Detect which cell encompasses the target text, then output its [X, Y] center coordinate. 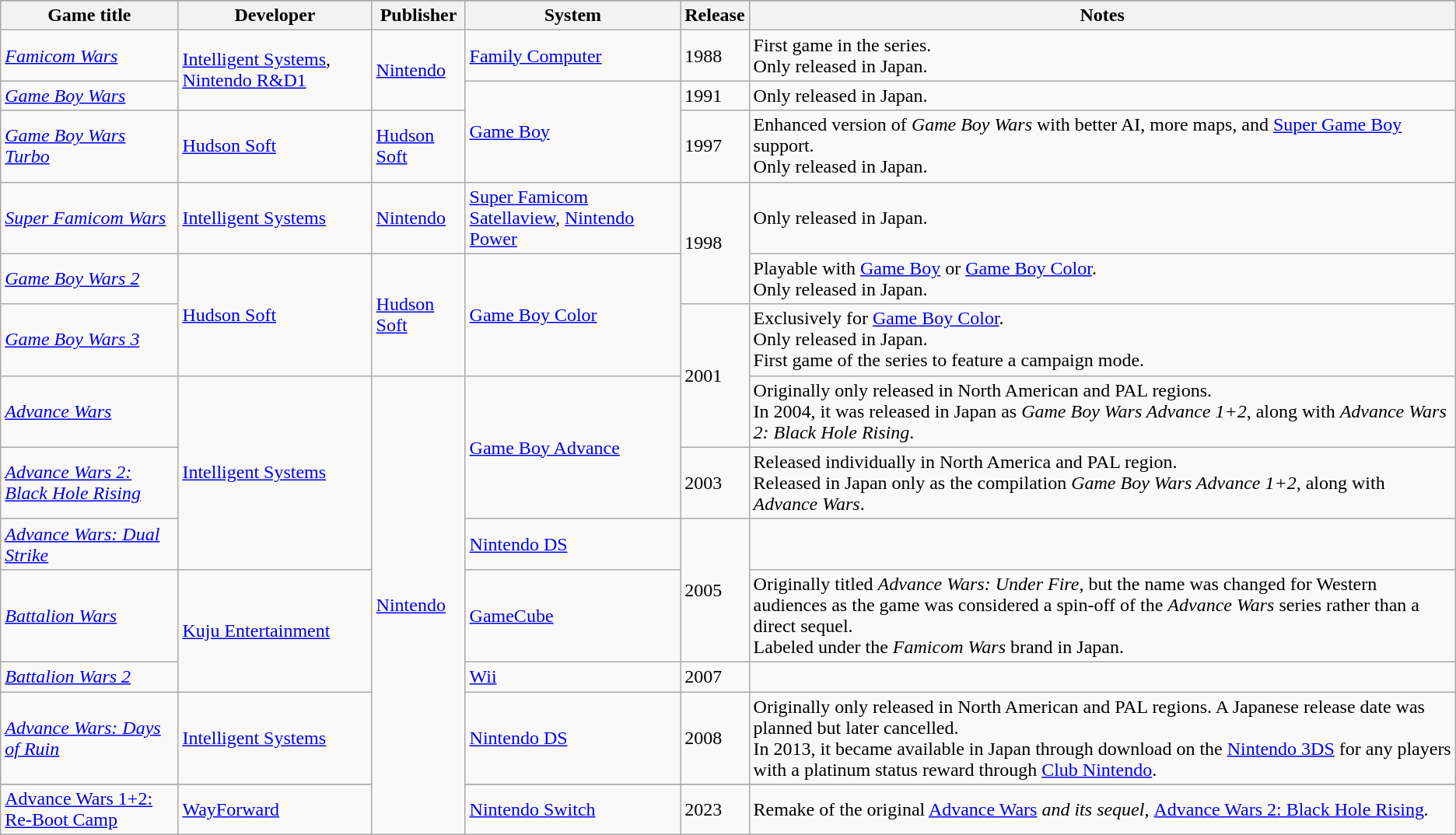
Game title [89, 16]
Battalion Wars [89, 616]
Developer [275, 16]
Intelligent Systems, Nintendo R&D1 [275, 70]
Super Famicom Wars [89, 218]
1997 [715, 146]
Advance Wars 2: Black Hole Rising [89, 483]
Game Boy Wars 2 [89, 278]
Remake of the original Advance Wars and its sequel, Advance Wars 2: Black Hole Rising. [1102, 810]
Game Boy Color [572, 314]
Advance Wars [89, 411]
Playable with Game Boy or Game Boy Color.Only released in Japan. [1102, 278]
2005 [715, 590]
Wii [572, 676]
Advance Wars 1+2: Re-Boot Camp [89, 810]
Advance Wars: Dual Strike [89, 544]
Advance Wars: Days of Ruin [89, 739]
2007 [715, 676]
2003 [715, 483]
Notes [1102, 16]
System [572, 16]
1988 [715, 56]
1991 [715, 96]
Game Boy Wars [89, 96]
GameCube [572, 616]
Game Boy Wars Turbo [89, 146]
Famicom Wars [89, 56]
Game Boy Advance [572, 447]
Exclusively for Game Boy Color.Only released in Japan.First game of the series to feature a campaign mode. [1102, 340]
Super Famicom Satellaview, Nintendo Power [572, 218]
2001 [715, 376]
Kuju Entertainment [275, 630]
Release [715, 16]
Nintendo Switch [572, 810]
Publisher [418, 16]
Game Boy [572, 131]
2008 [715, 739]
Game Boy Wars 3 [89, 340]
Battalion Wars 2 [89, 676]
WayForward [275, 810]
First game in the series.Only released in Japan. [1102, 56]
1998 [715, 243]
Family Computer [572, 56]
Enhanced version of Game Boy Wars with better AI, more maps, and Super Game Boy support.Only released in Japan. [1102, 146]
Released individually in North America and PAL region.Released in Japan only as the compilation Game Boy Wars Advance 1+2, along with Advance Wars. [1102, 483]
2023 [715, 810]
